Output the (X, Y) coordinate of the center of the cell containing the given text.  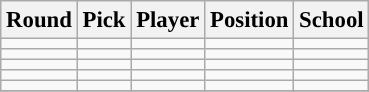
Player (168, 20)
School (332, 20)
Pick (104, 20)
Position (250, 20)
Round (39, 20)
